For the text-containing cell, return its midpoint in (X, Y) coordinate format. 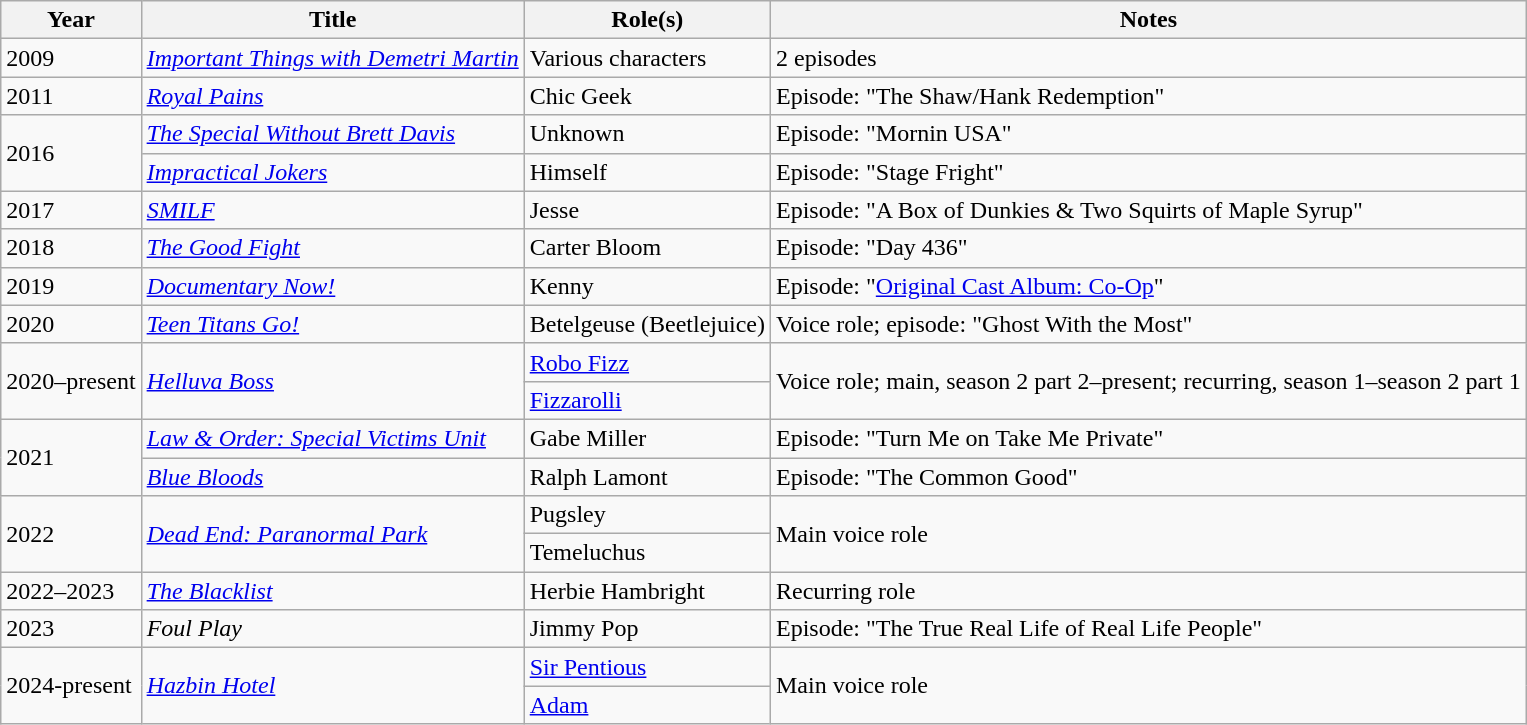
Episode: "Mornin USA" (1148, 134)
Episode: "A Box of Dunkies & Two Squirts of Maple Syrup" (1148, 210)
Adam (647, 705)
Foul Play (332, 629)
Helluva Boss (332, 381)
Role(s) (647, 20)
Impractical Jokers (332, 172)
Episode: "Stage Fright" (1148, 172)
2011 (71, 96)
2018 (71, 248)
Voice role; episode: "Ghost With the Most" (1148, 324)
Episode: "Original Cast Album: Co-Op" (1148, 286)
Unknown (647, 134)
Chic Geek (647, 96)
Pugsley (647, 515)
The Blacklist (332, 591)
Year (71, 20)
Kenny (647, 286)
Notes (1148, 20)
Episode: "Turn Me on Take Me Private" (1148, 438)
Various characters (647, 58)
2020–present (71, 381)
2024-present (71, 686)
Ralph Lamont (647, 477)
Royal Pains (332, 96)
Episode: "The True Real Life of Real Life People" (1148, 629)
Sir Pentious (647, 667)
Title (332, 20)
Jimmy Pop (647, 629)
Himself (647, 172)
Episode: "Day 436" (1148, 248)
Recurring role (1148, 591)
2009 (71, 58)
Episode: "The Shaw/Hank Redemption" (1148, 96)
Voice role; main, season 2 part 2–present; recurring, season 1–season 2 part 1 (1148, 381)
2019 (71, 286)
2021 (71, 457)
2022 (71, 534)
Blue Bloods (332, 477)
2 episodes (1148, 58)
Episode: "The Common Good" (1148, 477)
2023 (71, 629)
Gabe Miller (647, 438)
Teen Titans Go! (332, 324)
Herbie Hambright (647, 591)
2020 (71, 324)
2016 (71, 153)
Fizzarolli (647, 400)
2017 (71, 210)
Betelgeuse (Beetlejuice) (647, 324)
The Good Fight (332, 248)
The Special Without Brett Davis (332, 134)
Hazbin Hotel (332, 686)
2022–2023 (71, 591)
Law & Order: Special Victims Unit (332, 438)
SMILF (332, 210)
Jesse (647, 210)
Robo Fizz (647, 362)
Temeluchus (647, 553)
Dead End: Paranormal Park (332, 534)
Documentary Now! (332, 286)
Important Things with Demetri Martin (332, 58)
Carter Bloom (647, 248)
